Extract the [X, Y] coordinate from the center of the cell holding the provided text.  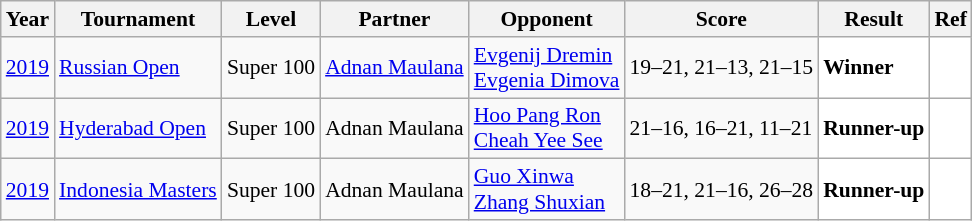
Partner [394, 19]
Result [874, 19]
Ref [950, 19]
Evgenij Dremin Evgenia Dimova [547, 68]
Hoo Pang Ron Cheah Yee See [547, 128]
Opponent [547, 19]
Guo Xinwa Zhang Shuxian [547, 190]
Winner [874, 68]
Hyderabad Open [138, 128]
Year [28, 19]
Indonesia Masters [138, 190]
19–21, 21–13, 21–15 [721, 68]
Score [721, 19]
21–16, 16–21, 11–21 [721, 128]
Level [271, 19]
Russian Open [138, 68]
18–21, 21–16, 26–28 [721, 190]
Tournament [138, 19]
